Extract the (X, Y) coordinate from the center of the cell holding the provided text.  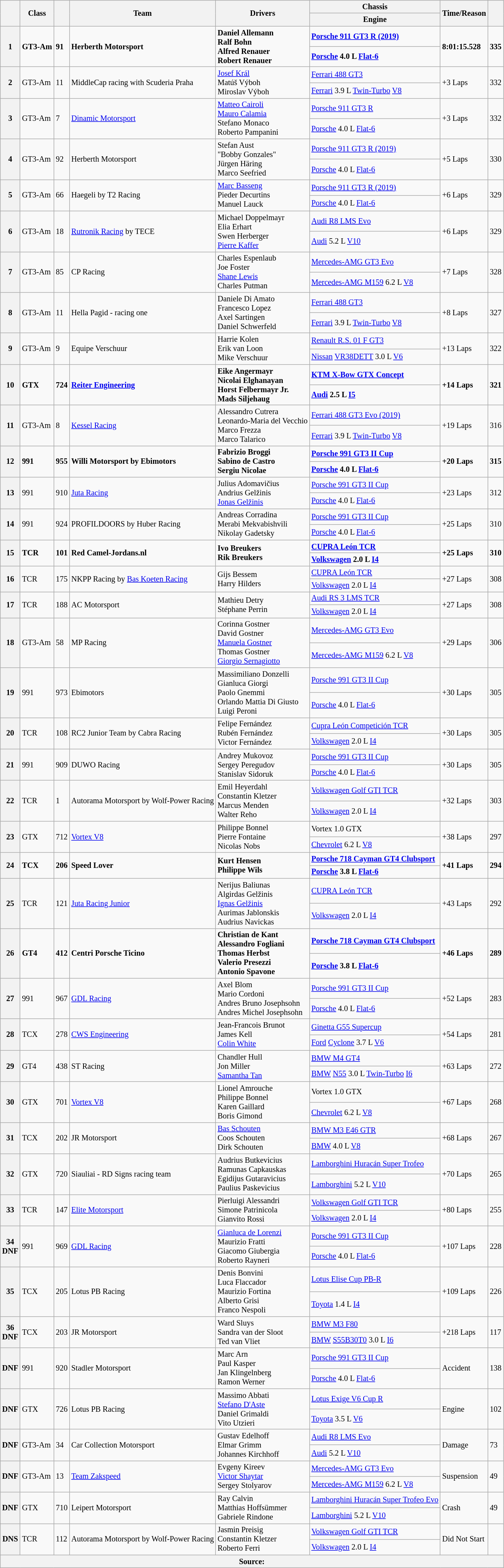
Source: (252, 1561)
Ford Cyclone 3.7 L V6 (375, 1042)
Lamborghini Huracán Super Trofeo Evo (375, 1500)
303 (496, 801)
+68 Laps (464, 1138)
272 (496, 1066)
297 (496, 837)
Ray Calvin Matthias Hoffsümmer Gabriele Rindone (263, 1508)
Team (142, 13)
91 (62, 47)
289 (496, 953)
6 (10, 231)
Philippe Bonnel Pierre Fontaine Nicolas Nobs (263, 837)
Juta Racing Junior (142, 903)
720 (62, 1174)
102 (496, 1409)
188 (62, 604)
909 (62, 765)
330 (496, 159)
175 (62, 579)
+70 Laps (464, 1174)
278 (62, 1035)
969 (62, 1246)
+63 Laps (464, 1066)
BMW M3 F80 (375, 1324)
Ginetta G55 Supercup (375, 1027)
27 (10, 998)
BMW M4 GT4 (375, 1058)
726 (62, 1409)
710 (62, 1508)
910 (62, 493)
73 (496, 1445)
+218 Laps (464, 1332)
283 (496, 998)
Crash (464, 1508)
Accident (464, 1368)
138 (496, 1368)
+20 Laps (464, 461)
28 (10, 1035)
16 (10, 579)
Julius Adomavičius Andrius Gelžinis Jonas Gelžinis (263, 493)
Siauliai - RD Signs racing team (142, 1174)
4 (10, 159)
203 (62, 1332)
267 (496, 1138)
17 (10, 604)
Pierluigi Alessandri Simone Patrinicola Gianvito Rossi (263, 1210)
117 (496, 1332)
202 (62, 1138)
Denis Bonvini Luca Flaccador Maurizio Fortina Alberto Grisi Franco Nespoli (263, 1292)
RC2 Junior Team by Cabra Racing (142, 733)
ST Racing (142, 1066)
85 (62, 272)
Class (37, 13)
321 (496, 385)
Elite Motorsport (142, 1210)
CP Racing (142, 272)
Jean-Francois Brunot James Kell Colin White (263, 1035)
12 (10, 461)
+29 Laps (464, 643)
Kessel Racing (142, 425)
CWS Engineering (142, 1035)
Speed Lover (142, 865)
226 (496, 1292)
Suspension (464, 1476)
Matteo Cairoli Mauro Calamia Stefano Monaco Roberto Pampanini (263, 119)
33 (10, 1210)
Willi Motorsport by Ebimotors (142, 461)
Equipe Verschuur (142, 349)
+80 Laps (464, 1210)
Centri Porsche Ticino (142, 953)
20 (10, 733)
Reiter Engineering (142, 385)
+41 Laps (464, 865)
Toyota 1.4 L I4 (375, 1304)
+38 Laps (464, 837)
Toyota 3.5 L V6 (375, 1419)
268 (496, 1102)
32 (10, 1174)
5 (10, 195)
Kurt Hensen Philippe Wils (263, 865)
BMW M3 E46 GTR (375, 1130)
Damage (464, 1445)
35 (10, 1292)
2 (10, 82)
Car Collection Motorsport (142, 1445)
924 (62, 524)
Eike Angermayr Nicolai Elghanayan Horst Felbermayr Jr. Mads Siljehaug (263, 385)
Marc Basseng Pieder Decurtins Manuel Lauck (263, 195)
Gijs Bessem Harry Hilders (263, 579)
Evgeny Kireev Victor Shaytar Sergey Stolyarov (263, 1476)
14 (10, 524)
Corinna Gostner David Gostner Manuela Gostner Thomas Gostner Giorgio Sernagiotto (263, 643)
Leipert Motorsport (142, 1508)
Felipe Fernández Rubén Fernández Victor Fernández (263, 733)
Ebimotors (142, 692)
328 (496, 272)
25 (10, 903)
724 (62, 385)
+23 Laps (464, 493)
335 (496, 47)
Mathieu Detry Stéphane Perrin (263, 604)
Ivo Breukers Rik Breukers (263, 553)
973 (62, 692)
PROFILDOORS by Huber Racing (142, 524)
294 (496, 865)
Lionel Amrouche Philippe Bonnel Karen Gaillard Boris Gimond (263, 1102)
438 (62, 1066)
19 (10, 692)
Ferrari 488 GT3 Evo (2019) (375, 415)
Stefan Aust "Bobby Gonzales" Jürgen Häring Marco Seefried (263, 159)
327 (496, 313)
26 (10, 953)
Dinamic Motorsport (142, 119)
Massimo Abbati Stefano D'Aste Daniel Grimaldi Vito Utzieri (263, 1409)
121 (62, 903)
AC Motorsport (142, 604)
+14 Laps (464, 385)
955 (62, 461)
24 (10, 865)
Juta Racing (142, 493)
Chandler Hull Jon Miller Samantha Tan (263, 1066)
228 (496, 1246)
Nissan VR38DETT 3.0 L V6 (375, 356)
+43 Laps (464, 903)
281 (496, 1035)
Nerijus Baliunas Algirdas Gelžinis Ignas Gelžinis Aurimas Jablonskis Audrius Navickas (263, 903)
30 (10, 1102)
206 (62, 865)
Charles Espenlaub Joe Foster Shane Lewis Charles Putman (263, 272)
Josef Král Matúš Výboh Miroslav Výboh (263, 82)
Jasmin Preisig Constantin Kletzer Roberto Ferri (263, 1539)
Hella Pagid - racing one (142, 313)
8:01:15.528 (464, 47)
Andreas Corradina Merabi Mekvabishvili Nikolay Gadetsky (263, 524)
NKPP Racing by Bas Koeten Racing (142, 579)
712 (62, 837)
+52 Laps (464, 998)
255 (496, 1210)
92 (62, 159)
Cupra León Competición TCR (375, 725)
Axel Blom Mario Cordoni Andres Bruno Josephsohn Andres Michel Josephsohn (263, 998)
29 (10, 1066)
147 (62, 1210)
Christian de Kant Alessandro Fogliani Thomas Herbst Valerio Presezzi Antonio Spavone (263, 953)
Harrie Kolen Erik van Loon Mike Verschuur (263, 349)
Chassis (375, 7)
292 (496, 903)
+107 Laps (464, 1246)
Andrey Mukovoz Sergey Peregudov Stanislav Sidoruk (263, 765)
+109 Laps (464, 1292)
Haegeli by T2 Racing (142, 195)
Massimiliano Donzelli Gianluca Giorgi Paolo Gnemmi Orlando Mattia Di Giusto Luigi Peroni (263, 692)
Audi RS 3 LMS TCR (375, 598)
MP Racing (142, 643)
315 (496, 461)
Porsche 911 GT3 R (375, 109)
108 (62, 733)
23 (10, 837)
+13 Laps (464, 349)
Emil Heyerdahl Constantin Kletzer Marcus Menden Walter Reho (263, 801)
Team Zakspeed (142, 1476)
+46 Laps (464, 953)
Lotus Exige V6 Cup R (375, 1399)
967 (62, 998)
+67 Laps (464, 1102)
10 (10, 385)
306 (496, 643)
Lamborghini Huracán Super Trofeo (375, 1164)
DUWO Racing (142, 765)
Time/Reason (464, 13)
Audi 2.5 L I5 (375, 395)
34DNF (10, 1246)
21 (10, 765)
BMW S55B30T0 3.0 L I6 (375, 1340)
312 (496, 493)
Ward Sluys Sandra van der Sloot Ted van Vliet (263, 1332)
Drivers (263, 13)
Stadler Motorsport (142, 1368)
Daniel Allemann Ralf Bohn Alfred Renauer Robert Renauer (263, 47)
MiddleCap racing with Scuderia Praha (142, 82)
31 (10, 1138)
Lotus Elise Cup PB-R (375, 1279)
Alessandro Cutrera Leonardo-Maria del Vecchio Marco Frezza Marco Talarico (263, 425)
66 (62, 195)
3 (10, 119)
+54 Laps (464, 1035)
Bas Schouten Coos Schouten Dirk Schouten (263, 1138)
Rutronik Racing by TECE (142, 231)
58 (62, 643)
BMW 4.0 L V8 (375, 1146)
+5 Laps (464, 159)
322 (496, 349)
15 (10, 553)
BMW N55 3.0 L Twin-Turbo I6 (375, 1074)
412 (62, 953)
+8 Laps (464, 313)
920 (62, 1368)
Michael Doppelmayr Elia Erhart Swen Herberger Pierre Kaffer (263, 231)
101 (62, 553)
205 (62, 1292)
DNS (10, 1539)
Red Camel-Jordans.nl (142, 553)
KTM X-Bow GTX Concept (375, 375)
36DNF (10, 1332)
34 (62, 1445)
Did Not Start (464, 1539)
Gustav Edelhoff Elmar Grimm Johannes Kirchhoff (263, 1445)
Marc Arn Paul Kasper Jan Klingelnberg Ramon Werner (263, 1368)
112 (62, 1539)
Renault R.S. 01 F GT3 (375, 341)
316 (496, 425)
Daniele Di Amato Francesco Lopez Axel Sartingen Daniel Schwerfeld (263, 313)
+7 Laps (464, 272)
+32 Laps (464, 801)
Gianluca de Lorenzi Maurizio Fratti Giacomo Giubergia Roberto Rayneri (263, 1246)
701 (62, 1102)
22 (10, 801)
265 (496, 1174)
Audrius Butkevicius Ramunas Capkauskas Egidijus Gutaravicius Paulius Paskevicius (263, 1174)
Fabrizio Broggi Sabino de Castro Sergiu Nicolae (263, 461)
+19 Laps (464, 425)
